Output the (X, Y) coordinate of the center of the cell containing the given text.  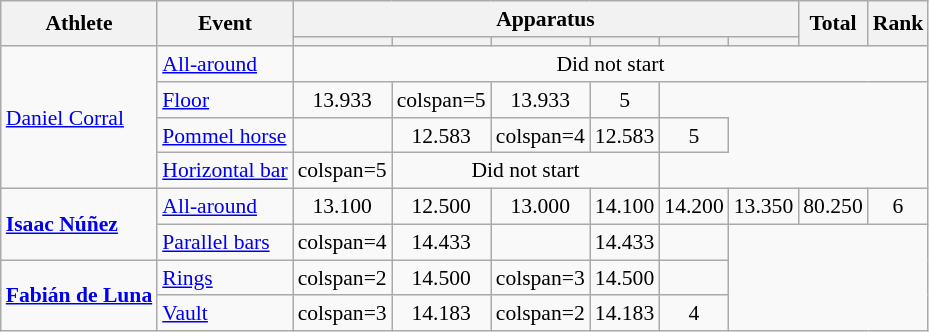
14.200 (694, 207)
Athlete (79, 24)
Pommel horse (224, 136)
13.350 (764, 207)
80.250 (832, 207)
Rank (898, 24)
Horizontal bar (224, 171)
Fabián de Luna (79, 296)
4 (694, 314)
Vault (224, 314)
Apparatus (546, 19)
Rings (224, 278)
Parallel bars (224, 243)
13.000 (540, 207)
12.500 (442, 207)
Isaac Núñez (79, 224)
14.100 (624, 207)
6 (898, 207)
13.100 (342, 207)
Event (224, 24)
Total (832, 24)
Daniel Corral (79, 117)
Floor (224, 100)
